Scan for the cell matching the given text and deliver its [X, Y] coordinate at center. 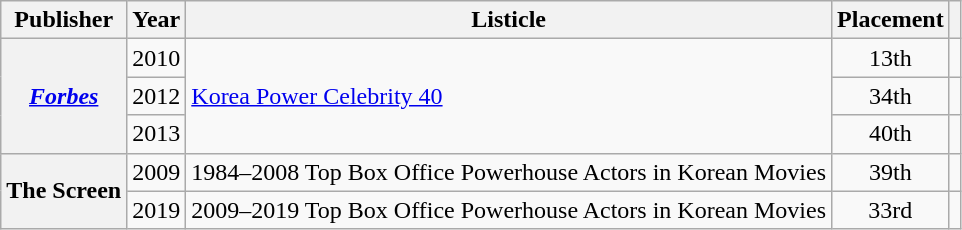
Listicle [509, 20]
2012 [156, 96]
The Screen [64, 191]
40th [891, 134]
2009 [156, 172]
Year [156, 20]
Placement [891, 20]
2010 [156, 58]
34th [891, 96]
39th [891, 172]
Korea Power Celebrity 40 [509, 96]
2013 [156, 134]
13th [891, 58]
Publisher [64, 20]
2009–2019 Top Box Office Powerhouse Actors in Korean Movies [509, 210]
Forbes [64, 96]
33rd [891, 210]
1984–2008 Top Box Office Powerhouse Actors in Korean Movies [509, 172]
2019 [156, 210]
